Locate the cell with the specified text and output its [x, y] center coordinate. 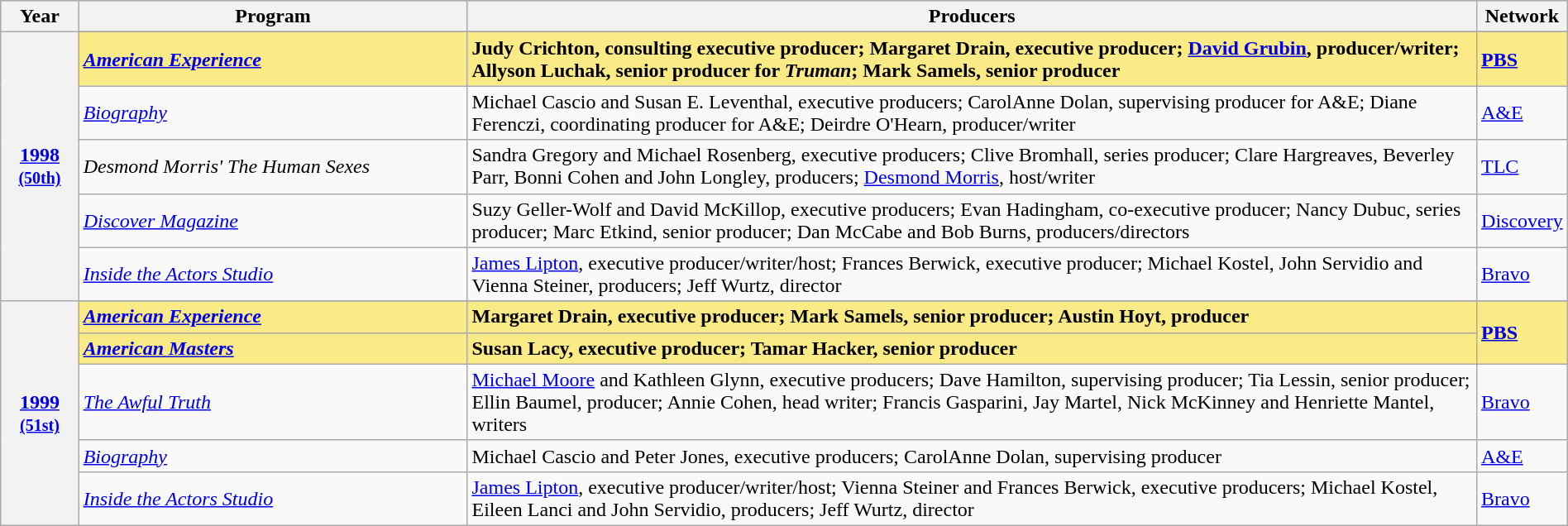
Discovery [1523, 220]
Desmond Morris' The Human Sexes [273, 167]
Margaret Drain, executive producer; Mark Samels, senior producer; Austin Hoyt, producer [973, 317]
Producers [973, 17]
TLC [1523, 167]
Michael Cascio and Peter Jones, executive producers; CarolAnne Dolan, supervising producer [973, 456]
Year [40, 17]
Discover Magazine [273, 220]
Program [273, 17]
American Masters [273, 348]
1999(51st) [40, 414]
1998(50th) [40, 167]
The Awful Truth [273, 402]
Network [1523, 17]
Susan Lacy, executive producer; Tamar Hacker, senior producer [973, 348]
